Extract the [X, Y] coordinate from the center of the cell holding the provided text.  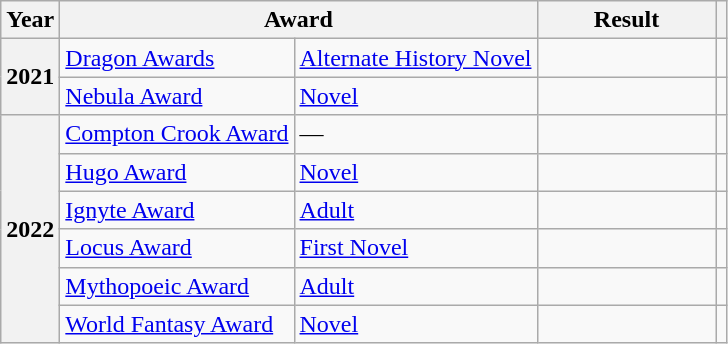
— [416, 134]
Result [626, 20]
Nebula Award [177, 96]
2021 [30, 77]
Compton Crook Award [177, 134]
First Novel [416, 248]
Ignyte Award [177, 210]
Alternate History Novel [416, 58]
Award [298, 20]
2022 [30, 229]
Year [30, 20]
Locus Award [177, 248]
World Fantasy Award [177, 324]
Mythopoeic Award [177, 286]
Dragon Awards [177, 58]
Hugo Award [177, 172]
